Locate the cell with the specified text and output its (x, y) center coordinate. 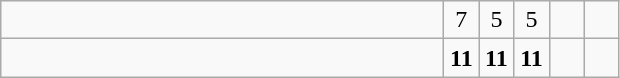
7 (462, 20)
